Identify which cell holds the provided text, then report its [x, y] central coordinate. 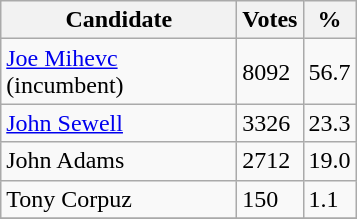
% [330, 20]
Tony Corpuz [119, 199]
8092 [270, 72]
19.0 [330, 161]
1.1 [330, 199]
Joe Mihevc (incumbent) [119, 72]
56.7 [330, 72]
23.3 [330, 123]
Candidate [119, 20]
3326 [270, 123]
2712 [270, 161]
John Sewell [119, 123]
John Adams [119, 161]
Votes [270, 20]
150 [270, 199]
